Identify which cell holds the provided text, then report its [X, Y] central coordinate. 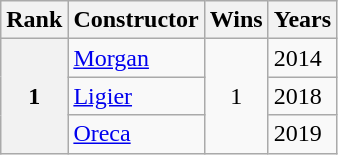
Ligier [136, 96]
Morgan [136, 58]
Oreca [136, 134]
2014 [302, 58]
Years [302, 20]
Rank [34, 20]
2019 [302, 134]
2018 [302, 96]
Constructor [136, 20]
Wins [236, 20]
